Output the (X, Y) coordinate of the center of the cell containing the given text.  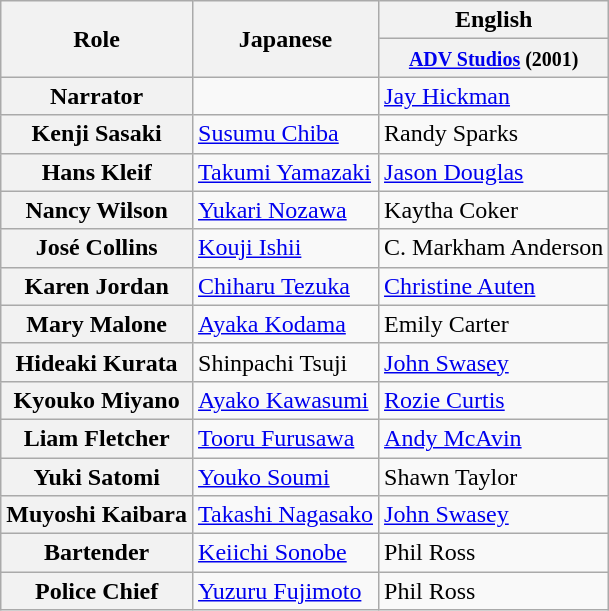
José Collins (97, 248)
Emily Carter (494, 324)
Susumu Chiba (286, 134)
Kouji Ishii (286, 248)
Shinpachi Tsuji (286, 362)
Randy Sparks (494, 134)
Jay Hickman (494, 96)
Liam Fletcher (97, 438)
Ayaka Kodama (286, 324)
Hideaki Kurata (97, 362)
Muyoshi Kaibara (97, 515)
ADV Studios (2001) (494, 58)
Shawn Taylor (494, 477)
Keiichi Sonobe (286, 553)
Police Chief (97, 591)
Yuzuru Fujimoto (286, 591)
Yuki Satomi (97, 477)
Role (97, 39)
Hans Kleif (97, 172)
Bartender (97, 553)
English (494, 20)
Takashi Nagasako (286, 515)
Chiharu Tezuka (286, 286)
Christine Auten (494, 286)
Narrator (97, 96)
Takumi Yamazaki (286, 172)
Jason Douglas (494, 172)
Nancy Wilson (97, 210)
Karen Jordan (97, 286)
C. Markham Anderson (494, 248)
Rozie Curtis (494, 400)
Yukari Nozawa (286, 210)
Mary Malone (97, 324)
Kenji Sasaki (97, 134)
Andy McAvin (494, 438)
Kaytha Coker (494, 210)
Tooru Furusawa (286, 438)
Youko Soumi (286, 477)
Ayako Kawasumi (286, 400)
Japanese (286, 39)
Kyouko Miyano (97, 400)
